Scan for the cell matching the given text and deliver its (X, Y) coordinate at center. 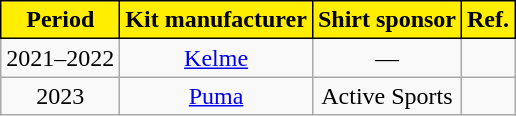
Puma (216, 96)
Period (60, 20)
Active Sports (386, 96)
Kit manufacturer (216, 20)
2021–2022 (60, 58)
— (386, 58)
Shirt sponsor (386, 20)
Kelme (216, 58)
Ref. (488, 20)
2023 (60, 96)
